Extract the (X, Y) coordinate from the center of the cell holding the provided text.  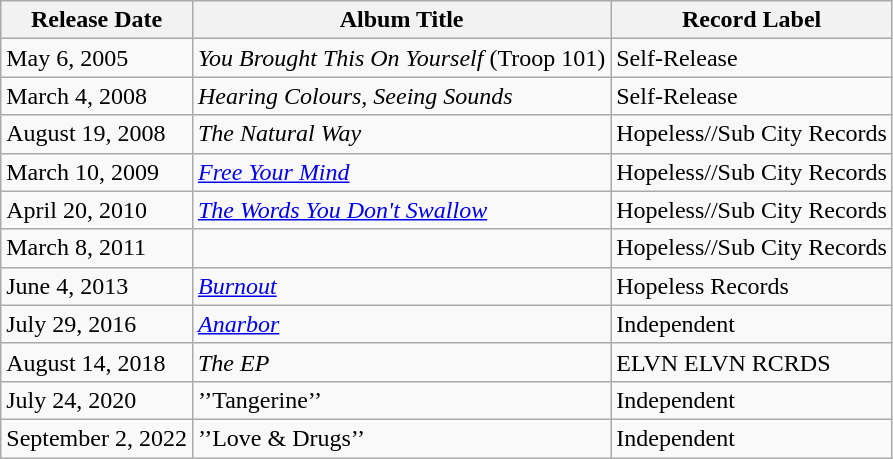
May 6, 2005 (97, 58)
The Natural Way (401, 134)
Burnout (401, 286)
August 14, 2018 (97, 362)
Album Title (401, 20)
Release Date (97, 20)
Hopeless Records (752, 286)
’’Love & Drugs’’ (401, 438)
’’Tangerine’’ (401, 400)
April 20, 2010 (97, 210)
March 10, 2009 (97, 172)
September 2, 2022 (97, 438)
March 4, 2008 (97, 96)
The EP (401, 362)
The Words You Don't Swallow (401, 210)
Hearing Colours, Seeing Sounds (401, 96)
Record Label (752, 20)
July 24, 2020 (97, 400)
ELVN ELVN RCRDS (752, 362)
March 8, 2011 (97, 248)
June 4, 2013 (97, 286)
Anarbor (401, 324)
Free Your Mind (401, 172)
You Brought This On Yourself (Troop 101) (401, 58)
August 19, 2008 (97, 134)
July 29, 2016 (97, 324)
